Output the (x, y) coordinate of the center of the cell containing the given text.  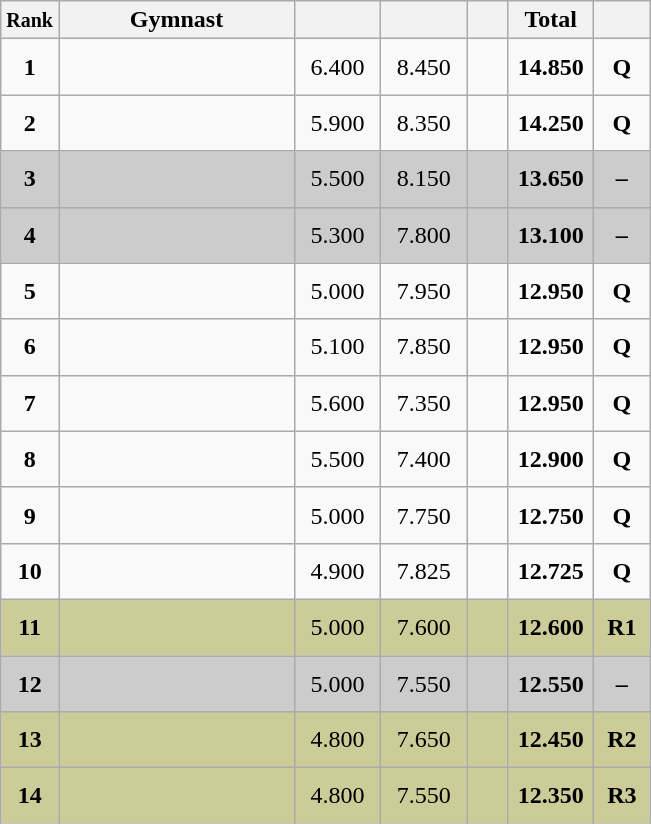
6 (30, 347)
12.550 (551, 684)
8 (30, 459)
12.900 (551, 459)
13.650 (551, 179)
5.900 (338, 123)
7.825 (424, 571)
8.450 (424, 67)
2 (30, 123)
13 (30, 740)
14.250 (551, 123)
7.850 (424, 347)
12.725 (551, 571)
12.450 (551, 740)
7.950 (424, 291)
4.900 (338, 571)
Total (551, 20)
R3 (622, 796)
12.350 (551, 796)
8.350 (424, 123)
7.400 (424, 459)
7 (30, 403)
R2 (622, 740)
13.100 (551, 235)
7.600 (424, 627)
1 (30, 67)
12.600 (551, 627)
3 (30, 179)
12.750 (551, 515)
14.850 (551, 67)
6.400 (338, 67)
Gymnast (176, 20)
10 (30, 571)
11 (30, 627)
5.300 (338, 235)
7.650 (424, 740)
8.150 (424, 179)
7.350 (424, 403)
R1 (622, 627)
12 (30, 684)
5.600 (338, 403)
4 (30, 235)
5 (30, 291)
7.750 (424, 515)
5.100 (338, 347)
Rank (30, 20)
9 (30, 515)
7.800 (424, 235)
14 (30, 796)
